Scan for the cell matching the given text and deliver its (x, y) coordinate at center. 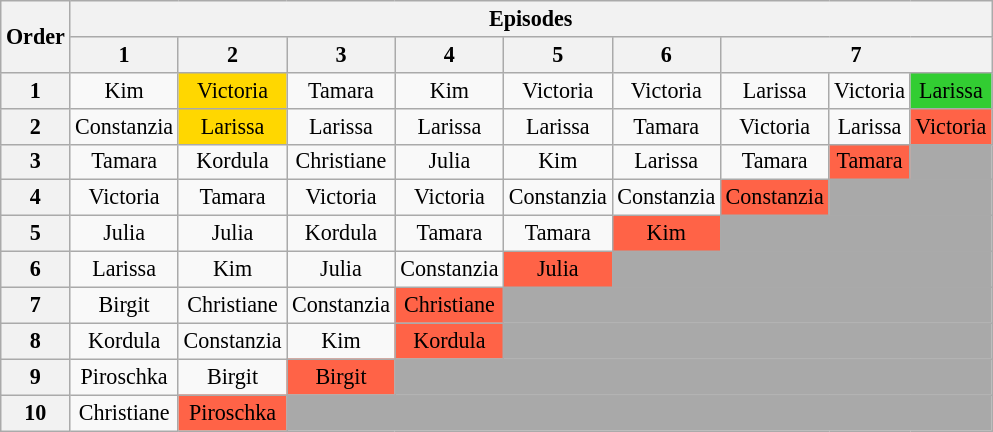
8 (36, 341)
Order (36, 36)
10 (36, 412)
9 (36, 377)
Episodes (531, 18)
